Scan for the cell matching the given text and deliver its (X, Y) coordinate at center. 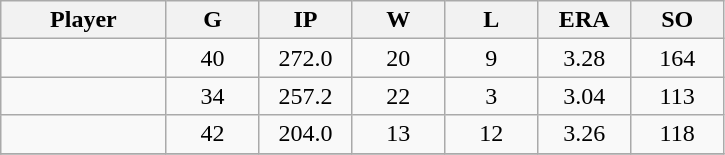
ERA (584, 20)
34 (212, 96)
3.26 (584, 134)
204.0 (306, 134)
3 (492, 96)
W (398, 20)
164 (678, 58)
40 (212, 58)
257.2 (306, 96)
13 (398, 134)
9 (492, 58)
L (492, 20)
3.28 (584, 58)
G (212, 20)
12 (492, 134)
20 (398, 58)
113 (678, 96)
22 (398, 96)
42 (212, 134)
3.04 (584, 96)
118 (678, 134)
272.0 (306, 58)
Player (84, 20)
IP (306, 20)
SO (678, 20)
